Search for the cell housing the specified text and yield its [x, y] center coordinate. 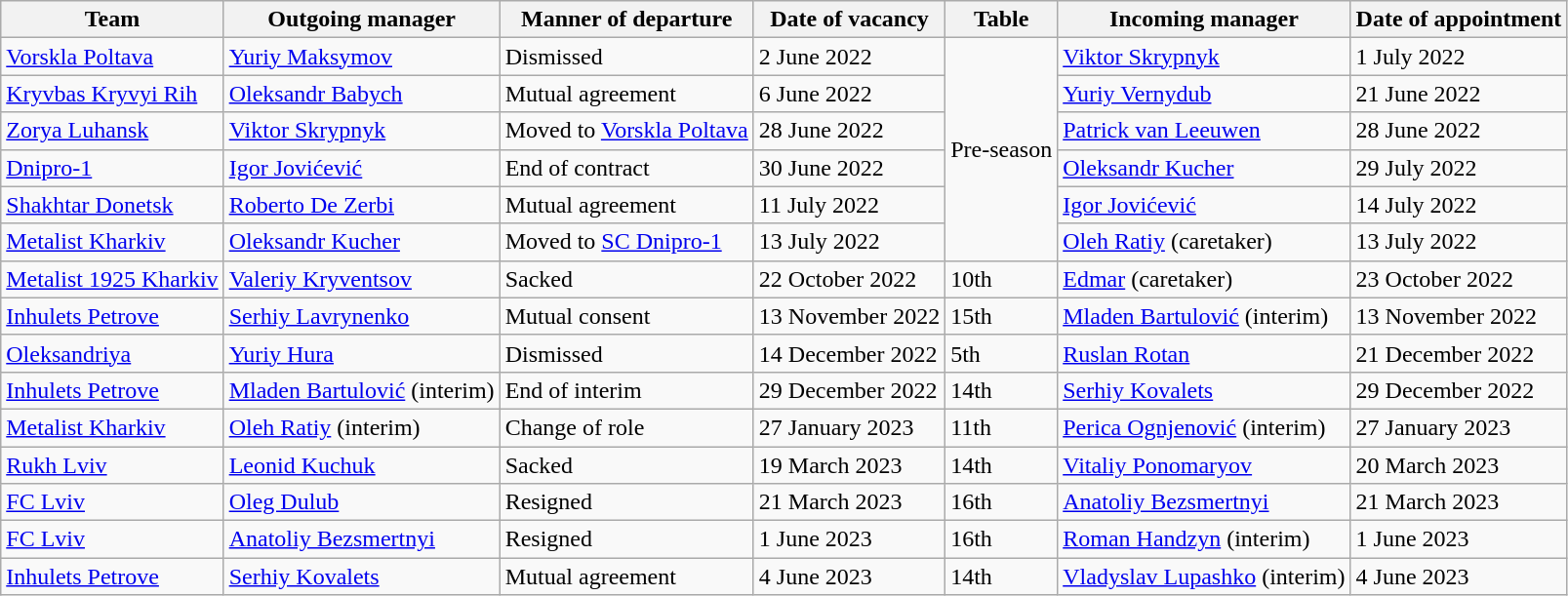
19 March 2023 [849, 465]
Roberto De Zerbi [361, 205]
End of interim [626, 390]
1 July 2022 [1459, 57]
15th [1001, 316]
21 June 2022 [1459, 94]
Dnipro-1 [112, 168]
Date of vacancy [849, 20]
Oleksandriya [112, 353]
6 June 2022 [849, 94]
Incoming manager [1204, 20]
Yuriy Hura [361, 353]
Metalist 1925 Kharkiv [112, 279]
Moved to SC Dnipro-1 [626, 242]
Change of role [626, 427]
14 July 2022 [1459, 205]
Edmar (caretaker) [1204, 279]
30 June 2022 [849, 168]
11th [1001, 427]
Manner of departure [626, 20]
11 July 2022 [849, 205]
Vitaliy Ponomaryov [1204, 465]
Moved to Vorskla Poltava [626, 131]
Patrick van Leeuwen [1204, 131]
Vladyslav Lupashko (interim) [1204, 576]
10th [1001, 279]
Vorskla Poltava [112, 57]
Roman Handzyn (interim) [1204, 539]
Outgoing manager [361, 20]
Mutual consent [626, 316]
Pre-season [1001, 149]
Yuriy Maksymov [361, 57]
14 December 2022 [849, 353]
29 July 2022 [1459, 168]
5th [1001, 353]
Leonid Kuchuk [361, 465]
Team [112, 20]
23 October 2022 [1459, 279]
Date of appointment [1459, 20]
End of contract [626, 168]
Serhiy Lavrynenko [361, 316]
Perica Ognjenović (interim) [1204, 427]
21 December 2022 [1459, 353]
Oleg Dulub [361, 502]
Yuriy Vernydub [1204, 94]
Valeriy Kryventsov [361, 279]
20 March 2023 [1459, 465]
22 October 2022 [849, 279]
Ruslan Rotan [1204, 353]
Oleh Ratiy (interim) [361, 427]
2 June 2022 [849, 57]
Kryvbas Kryvyi Rih [112, 94]
Table [1001, 20]
Oleh Ratiy (caretaker) [1204, 242]
Oleksandr Babych [361, 94]
Shakhtar Donetsk [112, 205]
Rukh Lviv [112, 465]
Zorya Luhansk [112, 131]
